For the text-containing cell, return its midpoint in (x, y) coordinate format. 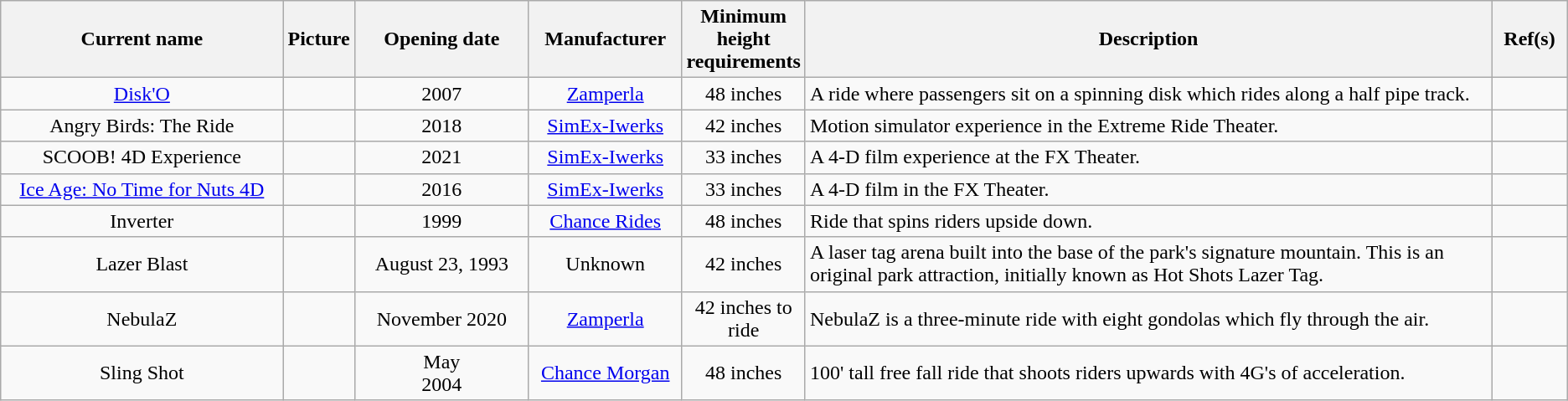
May2004 (441, 373)
2018 (441, 126)
SCOOB! 4D Experience (142, 157)
Minimum height requirements (744, 39)
Ride that spins riders upside down. (1148, 221)
Description (1148, 39)
Inverter (142, 221)
Motion simulator experience in the Extreme Ride Theater. (1148, 126)
2021 (441, 157)
A 4-D film in the FX Theater. (1148, 189)
Angry Birds: The Ride (142, 126)
A ride where passengers sit on a spinning disk which rides along a half pipe track. (1148, 94)
Unknown (605, 265)
A laser tag arena built into the base of the park's signature mountain. This is an original park attraction, initially known as Hot Shots Lazer Tag. (1148, 265)
2016 (441, 189)
NebulaZ (142, 318)
100' tall free fall ride that shoots riders upwards with 4G's of acceleration. (1148, 373)
Picture (318, 39)
August 23, 1993 (441, 265)
Chance Rides (605, 221)
Ice Age: No Time for Nuts 4D (142, 189)
Lazer Blast (142, 265)
Chance Morgan (605, 373)
1999 (441, 221)
Current name (142, 39)
Ref(s) (1529, 39)
Opening date (441, 39)
42 inches to ride (744, 318)
November 2020 (441, 318)
Manufacturer (605, 39)
Sling Shot (142, 373)
2007 (441, 94)
Disk'O (142, 94)
NebulaZ is a three-minute ride with eight gondolas which fly through the air. (1148, 318)
A 4-D film experience at the FX Theater. (1148, 157)
